Identify which cell holds the provided text, then report its (x, y) central coordinate. 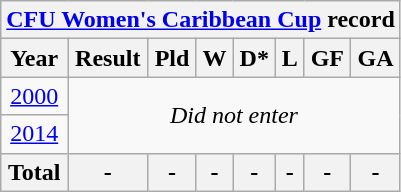
Result (108, 58)
2000 (34, 96)
D* (254, 58)
L (290, 58)
Total (34, 172)
CFU Women's Caribbean Cup record (201, 20)
GA (376, 58)
GF (328, 58)
Did not enter (234, 115)
Pld (172, 58)
Year (34, 58)
W (214, 58)
2014 (34, 134)
